Return the [X, Y] coordinate for the center point of the cell that contains the specified text.  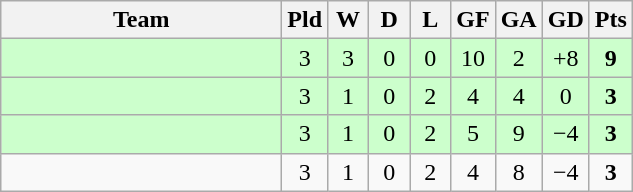
Pts [610, 20]
+8 [566, 58]
GF [473, 20]
Team [142, 20]
W [348, 20]
5 [473, 134]
GA [518, 20]
GD [566, 20]
Pld [305, 20]
L [430, 20]
D [390, 20]
8 [518, 172]
10 [473, 58]
